Return (x, y) of the center of cell containing provided text 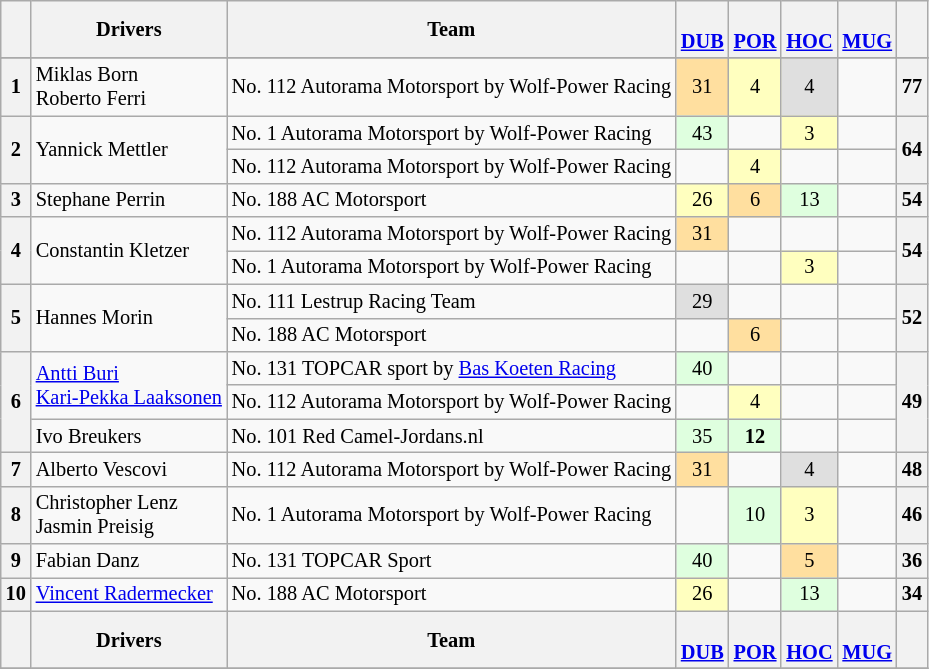
No. 131 TOPCAR sport by Bas Koeten Racing (452, 368)
Alberto Vescovi (129, 469)
49 (912, 402)
34 (912, 594)
Vincent Radermecker (129, 594)
No. 111 Lestrup Racing Team (452, 301)
Ivo Breukers (129, 436)
Antti Buri Kari-Pekka Laaksonen (129, 384)
Miklas Born Roberto Ferri (129, 87)
Stephane Perrin (129, 200)
Fabian Danz (129, 561)
52 (912, 318)
35 (702, 436)
7 (16, 469)
Christopher Lenz Jasmin Preisig (129, 515)
77 (912, 87)
64 (912, 150)
Yannick Mettler (129, 150)
Constantin Kletzer (129, 250)
43 (702, 133)
Hannes Morin (129, 318)
12 (756, 436)
8 (16, 515)
36 (912, 561)
1 (16, 87)
29 (702, 301)
No. 131 TOPCAR Sport (452, 561)
2 (16, 150)
46 (912, 515)
9 (16, 561)
48 (912, 469)
No. 101 Red Camel-Jordans.nl (452, 436)
